Capture the cell that displays the provided text and extract its (X, Y) central coordinate. 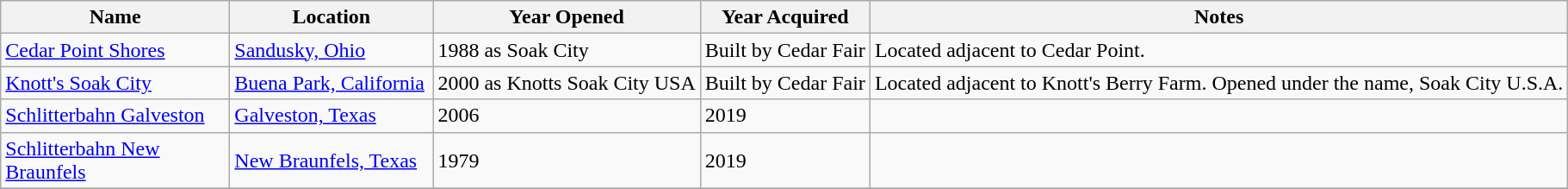
Year Acquired (785, 17)
2000 as Knotts Soak City USA (567, 83)
2006 (567, 116)
1988 as Soak City (567, 50)
Sandusky, Ohio (332, 50)
Located adjacent to Knott's Berry Farm. Opened under the name, Soak City U.S.A. (1219, 83)
Knott's Soak City (115, 83)
Name (115, 17)
Galveston, Texas (332, 116)
Notes (1219, 17)
Location (332, 17)
Schlitterbahn Galveston (115, 116)
Located adjacent to Cedar Point. (1219, 50)
Buena Park, California (332, 83)
1979 (567, 161)
New Braunfels, Texas (332, 161)
Cedar Point Shores (115, 50)
Schlitterbahn New Braunfels (115, 161)
Year Opened (567, 17)
